Pinpoint the cell where the given text exists, returning its [X, Y] midpoint coordinate. 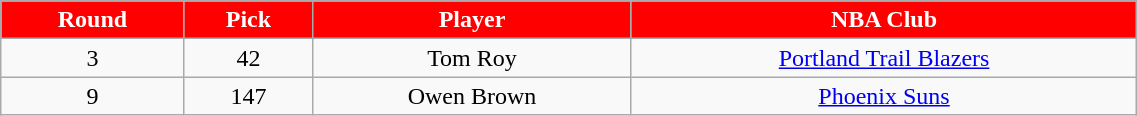
147 [248, 96]
Player [472, 20]
Owen Brown [472, 96]
9 [92, 96]
Pick [248, 20]
Portland Trail Blazers [884, 58]
NBA Club [884, 20]
Phoenix Suns [884, 96]
Tom Roy [472, 58]
3 [92, 58]
42 [248, 58]
Round [92, 20]
